Extract the [X, Y] coordinate from the center of the cell holding the provided text.  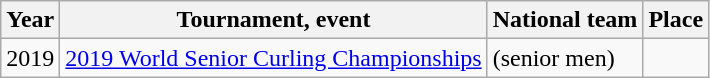
Place [676, 20]
2019 World Senior Curling Championships [274, 58]
2019 [30, 58]
(senior men) [565, 58]
Tournament, event [274, 20]
National team [565, 20]
Year [30, 20]
